Output the [X, Y] coordinate of the center of the cell containing the given text.  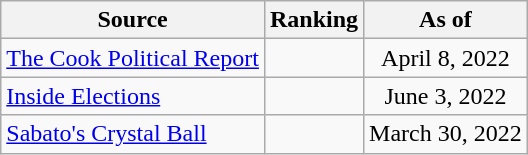
As of [446, 20]
Sabato's Crystal Ball [133, 134]
Inside Elections [133, 96]
March 30, 2022 [446, 134]
Ranking [314, 20]
April 8, 2022 [446, 58]
June 3, 2022 [446, 96]
Source [133, 20]
The Cook Political Report [133, 58]
